Return [x, y] of the center of cell containing provided text 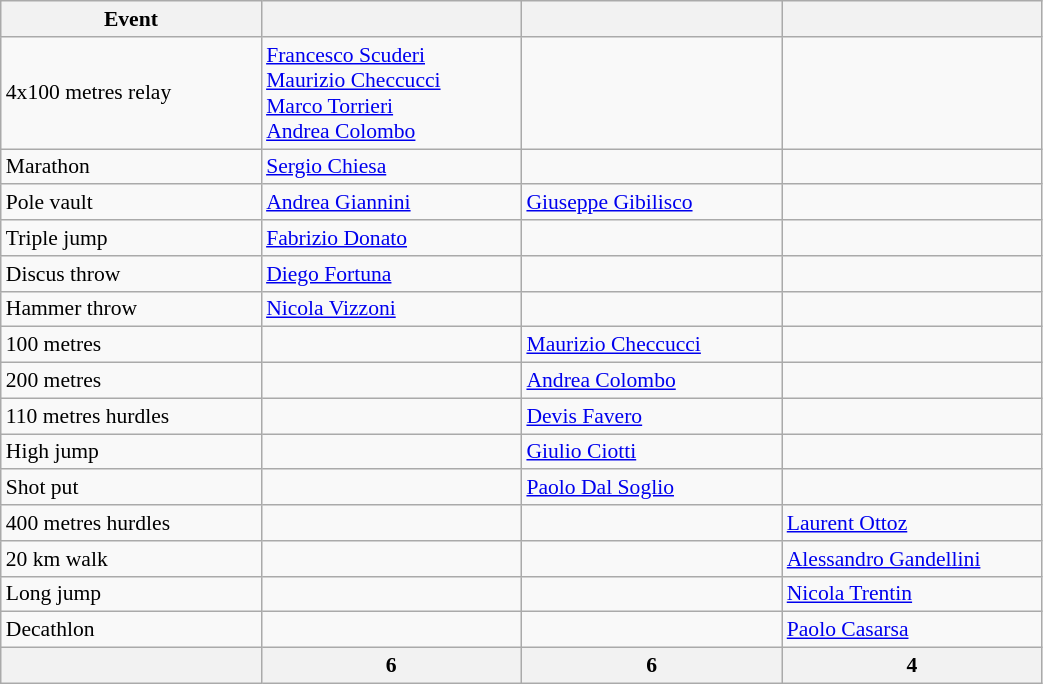
Paolo Casarsa [912, 630]
Andrea Colombo [651, 381]
Giuseppe Gibilisco [651, 203]
Nicola Vizzoni [391, 309]
Decathlon [131, 630]
Andrea Giannini [391, 203]
Sergio Chiesa [391, 167]
Discus throw [131, 274]
High jump [131, 452]
4x100 metres relay [131, 93]
Diego Fortuna [391, 274]
Devis Favero [651, 416]
400 metres hurdles [131, 523]
Laurent Ottoz [912, 523]
110 metres hurdles [131, 416]
Shot put [131, 488]
Giulio Ciotti [651, 452]
100 metres [131, 345]
Maurizio Checcucci [651, 345]
Fabrizio Donato [391, 238]
Long jump [131, 594]
Francesco ScuderiMaurizio CheccucciMarco TorrieriAndrea Colombo [391, 93]
Event [131, 19]
Alessandro Gandellini [912, 559]
20 km walk [131, 559]
200 metres [131, 381]
Pole vault [131, 203]
4 [912, 666]
Hammer throw [131, 309]
Marathon [131, 167]
Nicola Trentin [912, 594]
Paolo Dal Soglio [651, 488]
Triple jump [131, 238]
